Determine the [x, y] coordinate at the center of the cell enclosing the given text.  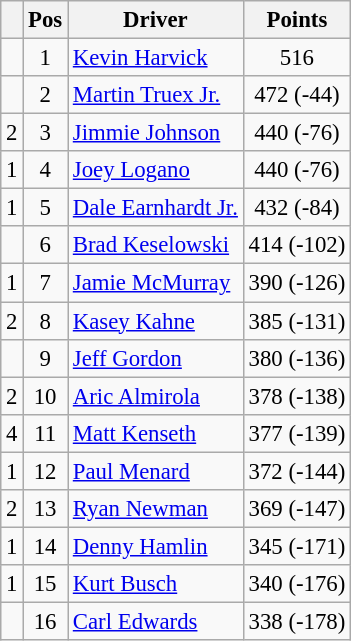
6 [46, 245]
Aric Almirola [156, 396]
8 [46, 321]
Driver [156, 20]
16 [46, 621]
345 (-171) [296, 546]
372 (-144) [296, 471]
Points [296, 20]
472 (-44) [296, 95]
369 (-147) [296, 509]
5 [46, 208]
Pos [46, 20]
Dale Earnhardt Jr. [156, 208]
377 (-139) [296, 433]
414 (-102) [296, 245]
338 (-178) [296, 621]
Kurt Busch [156, 584]
Martin Truex Jr. [156, 95]
11 [46, 433]
380 (-136) [296, 358]
13 [46, 509]
385 (-131) [296, 321]
Kasey Kahne [156, 321]
516 [296, 58]
Denny Hamlin [156, 546]
Carl Edwards [156, 621]
Matt Kenseth [156, 433]
10 [46, 396]
378 (-138) [296, 396]
15 [46, 584]
7 [46, 283]
14 [46, 546]
432 (-84) [296, 208]
9 [46, 358]
340 (-176) [296, 584]
Jeff Gordon [156, 358]
Jimmie Johnson [156, 133]
Kevin Harvick [156, 58]
Paul Menard [156, 471]
3 [46, 133]
12 [46, 471]
390 (-126) [296, 283]
Joey Logano [156, 170]
Jamie McMurray [156, 283]
Ryan Newman [156, 509]
Brad Keselowski [156, 245]
